Identify which cell holds the provided text, then report its (X, Y) central coordinate. 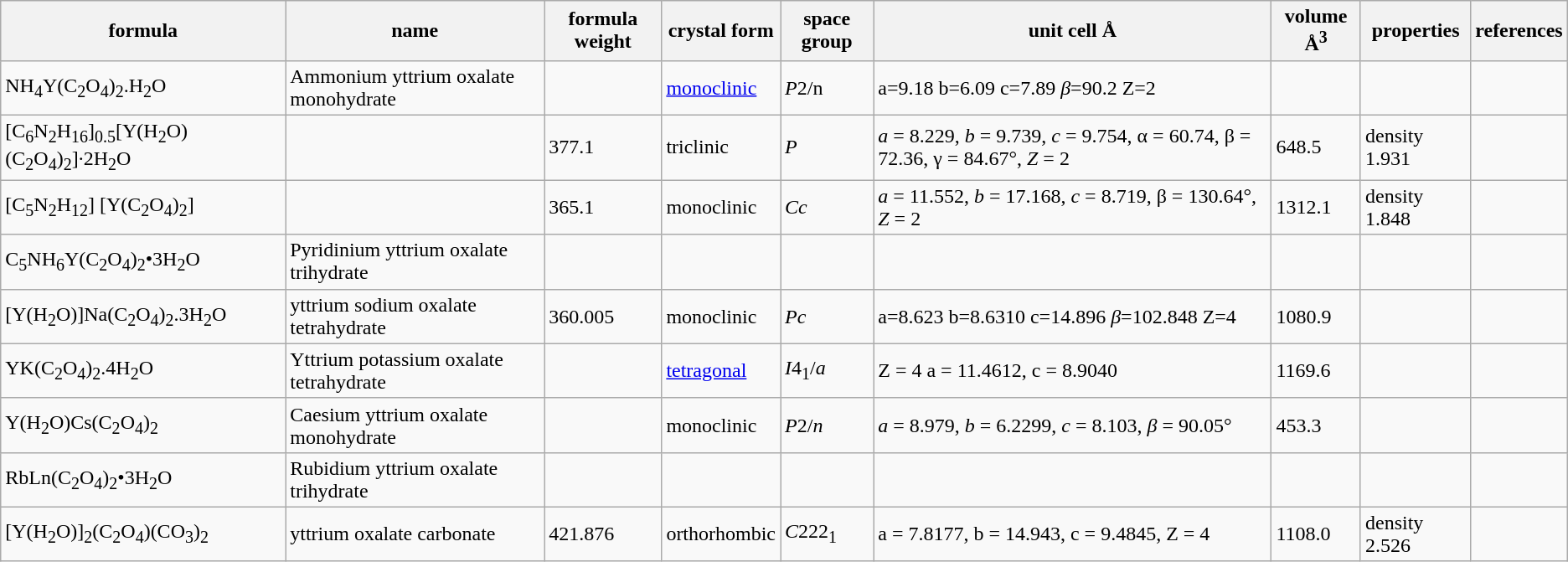
360.005 (603, 317)
formula weight (603, 31)
421.876 (603, 534)
Pyridinium yttrium oxalate trihydrate (415, 261)
space group (828, 31)
triclinic (721, 147)
[Y(H2O)]Na(C2O4)2.3H2O (143, 317)
density 1.848 (1416, 208)
[Y(H2O)]2(C2O4)(CO3)2 (143, 534)
C2221 (828, 534)
Rubidium yttrium oxalate trihydrate (415, 479)
Yttrium potassium oxalate tetrahydrate (415, 370)
Ammonium yttrium oxalate monohydrate (415, 87)
unit cell Å (1072, 31)
453.3 (1317, 425)
a = 8.229, b = 9.739, c = 9.754, α = 60.74, β = 72.36, γ = 84.67°, Z = 2 (1072, 147)
references (1519, 31)
volume Å3 (1317, 31)
Caesium yttrium oxalate monohydrate (415, 425)
crystal form (721, 31)
Pc (828, 317)
properties (1416, 31)
RbLn(C2O4)2•3H2O (143, 479)
a = 7.8177, b = 14.943, c = 9.4845, Z = 4 (1072, 534)
1169.6 (1317, 370)
Cc (828, 208)
377.1 (603, 147)
[C5N2H12] [Y(C2O4)2] (143, 208)
NH4Y(C2O4)2.H2O (143, 87)
C5NH6Y(C2O4)2•3H2O (143, 261)
1108.0 (1317, 534)
a=9.18 b=6.09 c=7.89 β=90.2 Z=2 (1072, 87)
1080.9 (1317, 317)
Y(H2O)Cs(C2O4)2 (143, 425)
formula (143, 31)
648.5 (1317, 147)
365.1 (603, 208)
yttrium sodium oxalate tetrahydrate (415, 317)
name (415, 31)
YK(C2O4)2.4H2O (143, 370)
a = 8.979, b = 6.2299, c = 8.103, β = 90.05° (1072, 425)
1312.1 (1317, 208)
I41/a (828, 370)
[C6N2H16]0.5[Y(H2O)(C2O4)2]·2H2O (143, 147)
density 2.526 (1416, 534)
density 1.931 (1416, 147)
orthorhombic (721, 534)
tetragonal (721, 370)
a=8.623 b=8.6310 c=14.896 β=102.848 Z=4 (1072, 317)
yttrium oxalate carbonate (415, 534)
a = 11.552, b = 17.168, c = 8.719, β = 130.64°, Z = 2 (1072, 208)
Z = 4 a = 11.4612, c = 8.9040 (1072, 370)
P (828, 147)
